Capture the cell that displays the provided text and extract its [x, y] central coordinate. 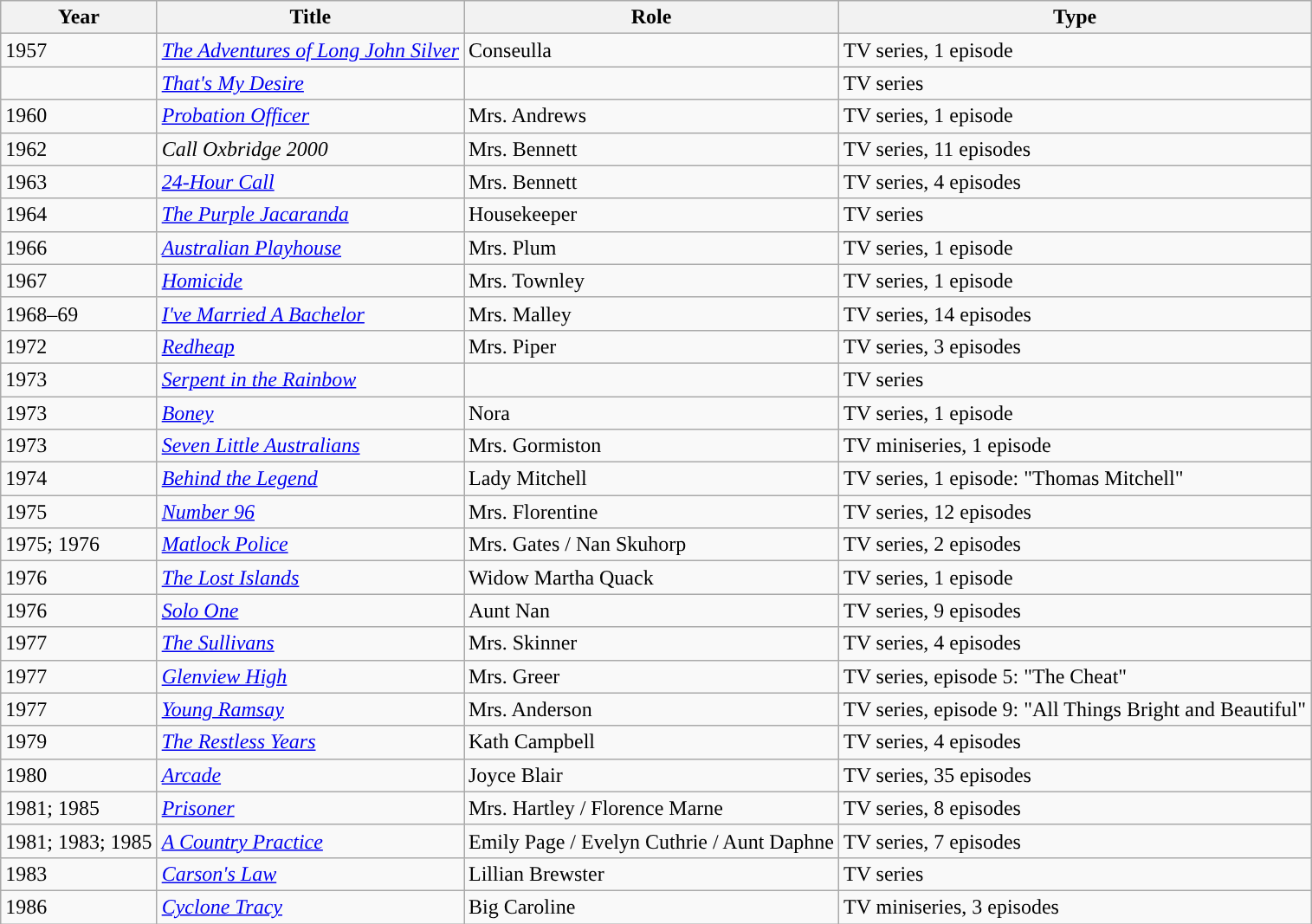
TV series, 35 episodes [1076, 775]
Carson's Law [310, 874]
Homicide [310, 281]
1974 [79, 479]
Cyclone Tracy [310, 907]
Widow Martha Quack [651, 578]
Australian Playhouse [310, 248]
Arcade [310, 775]
Big Caroline [651, 907]
Seven Little Australians [310, 446]
Mrs. Anderson [651, 709]
The Sullivans [310, 643]
TV series, 2 episodes [1076, 545]
Mrs. Greer [651, 676]
Probation Officer [310, 116]
TV series, 7 episodes [1076, 841]
Emily Page / Evelyn Cuthrie / Aunt Daphne [651, 841]
Mrs. Skinner [651, 643]
1986 [79, 907]
Redheap [310, 346]
TV series, episode 5: "The Cheat" [1076, 676]
Lillian Brewster [651, 874]
1963 [79, 182]
TV miniseries, 1 episode [1076, 446]
Call Oxbridge 2000 [310, 149]
Housekeeper [651, 215]
Mrs. Andrews [651, 116]
That's My Desire [310, 83]
Young Ramsay [310, 709]
Aunt Nan [651, 611]
1964 [79, 215]
Title [310, 17]
The Restless Years [310, 742]
TV series, 12 episodes [1076, 512]
Solo One [310, 611]
Mrs. Florentine [651, 512]
1980 [79, 775]
Glenview High [310, 676]
The Purple Jacaranda [310, 215]
Serpent in the Rainbow [310, 379]
Prisoner [310, 808]
1983 [79, 874]
Mrs. Malley [651, 313]
Mrs. Gormiston [651, 446]
Kath Campbell [651, 742]
1960 [79, 116]
Matlock Police [310, 545]
1979 [79, 742]
TV series, 9 episodes [1076, 611]
The Adventures of Long John Silver [310, 50]
TV series, 1 episode: "Thomas Mitchell" [1076, 479]
Behind the Legend [310, 479]
1966 [79, 248]
TV series, 11 episodes [1076, 149]
1962 [79, 149]
Year [79, 17]
Mrs. Plum [651, 248]
1957 [79, 50]
TV series, 3 episodes [1076, 346]
TV series, 14 episodes [1076, 313]
I've Married A Bachelor [310, 313]
1975; 1976 [79, 545]
TV series, episode 9: "All Things Bright and Beautiful" [1076, 709]
Mrs. Townley [651, 281]
Mrs. Piper [651, 346]
TV miniseries, 3 episodes [1076, 907]
Joyce Blair [651, 775]
1972 [79, 346]
24-Hour Call [310, 182]
A Country Practice [310, 841]
Conseulla [651, 50]
Nora [651, 413]
Role [651, 17]
Type [1076, 17]
1981; 1985 [79, 808]
Mrs. Gates / Nan Skuhorp [651, 545]
1975 [79, 512]
The Lost Islands [310, 578]
Mrs. Hartley / Florence Marne [651, 808]
Boney [310, 413]
Number 96 [310, 512]
1981; 1983; 1985 [79, 841]
1968–69 [79, 313]
TV series, 8 episodes [1076, 808]
Lady Mitchell [651, 479]
1967 [79, 281]
